Detect which cell encompasses the target text, then output its [X, Y] center coordinate. 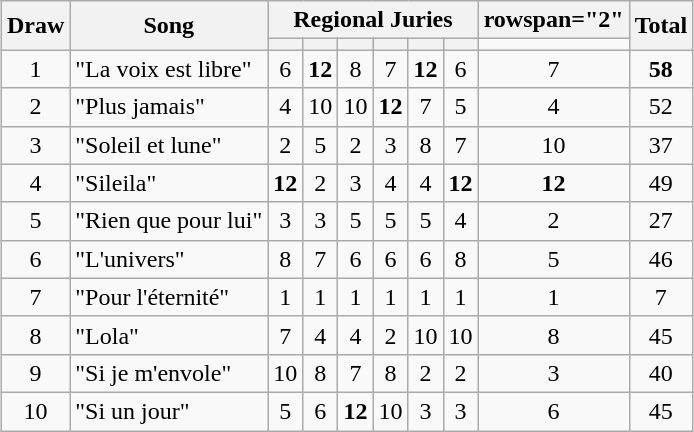
Song [169, 26]
49 [661, 183]
Regional Juries [373, 20]
37 [661, 145]
"L'univers" [169, 259]
46 [661, 259]
"Plus jamais" [169, 107]
"Rien que pour lui" [169, 221]
rowspan="2" [554, 20]
Draw [35, 26]
"Si un jour" [169, 411]
"Pour l'éternité" [169, 297]
9 [35, 373]
"La voix est libre" [169, 69]
"Si je m'envole" [169, 373]
"Sileila" [169, 183]
Total [661, 26]
40 [661, 373]
27 [661, 221]
"Soleil et lune" [169, 145]
52 [661, 107]
58 [661, 69]
"Lola" [169, 335]
